Output the (X, Y) coordinate of the center of the cell containing the given text.  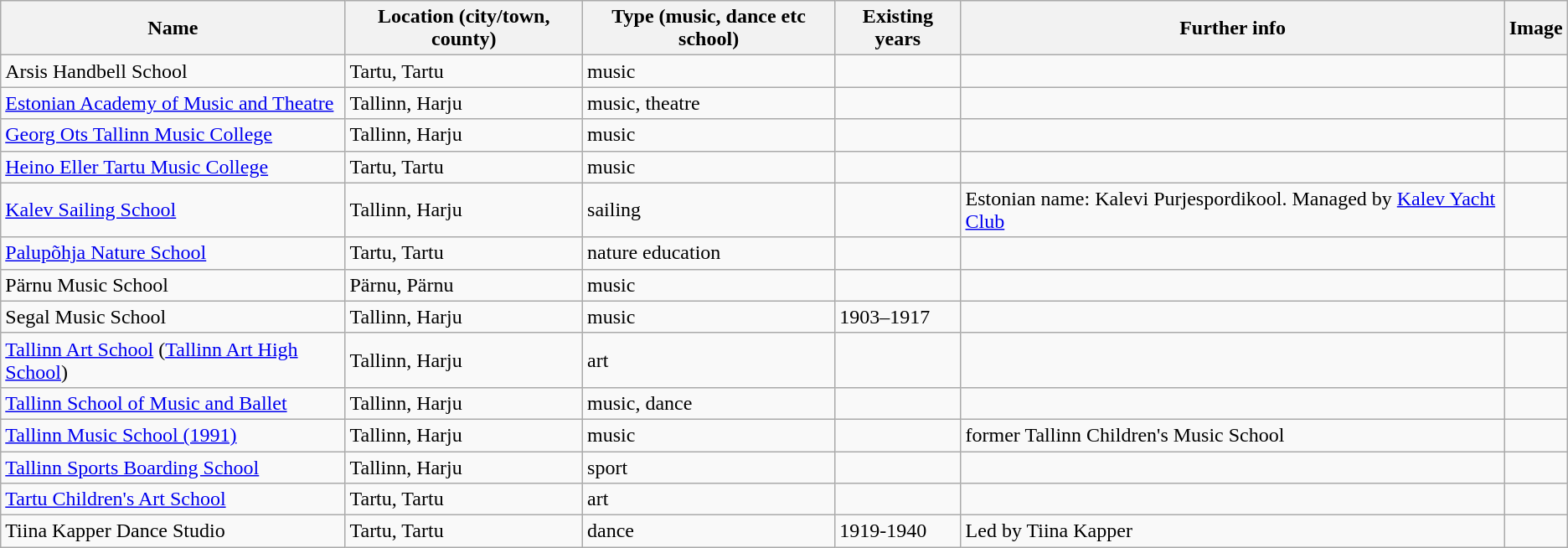
Arsis Handbell School (173, 71)
Tallinn Sports Boarding School (173, 467)
sport (709, 467)
Further info (1233, 28)
Image (1536, 28)
Tallinn Music School (1991) (173, 435)
Heino Eller Tartu Music College (173, 167)
Tallinn School of Music and Ballet (173, 403)
Estonian Academy of Music and Theatre (173, 103)
1919-1940 (898, 531)
Pärnu Music School (173, 285)
Tartu Children's Art School (173, 499)
1903–1917 (898, 317)
music, theatre (709, 103)
Pärnu, Pärnu (464, 285)
sailing (709, 209)
Segal Music School (173, 317)
Tiina Kapper Dance Studio (173, 531)
music, dance (709, 403)
nature education (709, 253)
Location (city/town, county) (464, 28)
dance (709, 531)
Tallinn Art School (Tallinn Art High School) (173, 360)
Estonian name: Kalevi Purjespordikool. Managed by Kalev Yacht Club (1233, 209)
former Tallinn Children's Music School (1233, 435)
Palupõhja Nature School (173, 253)
Existing years (898, 28)
Georg Ots Tallinn Music College (173, 135)
Led by Tiina Kapper (1233, 531)
Kalev Sailing School (173, 209)
Type (music, dance etc school) (709, 28)
Name (173, 28)
